Capture the cell that displays the provided text and extract its (X, Y) central coordinate. 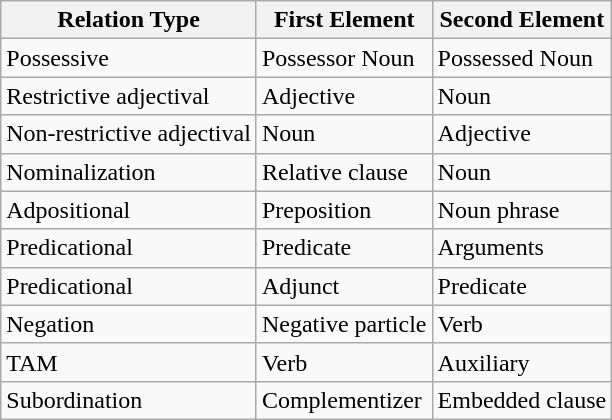
Adpositional (129, 210)
Negative particle (344, 324)
Restrictive adjectival (129, 96)
Arguments (522, 248)
Adjunct (344, 286)
Negation (129, 324)
Possessive (129, 58)
Noun phrase (522, 210)
Relative clause (344, 172)
Preposition (344, 210)
Complementizer (344, 400)
Relation Type (129, 20)
Possessed Noun (522, 58)
Subordination (129, 400)
Possessor Noun (344, 58)
Auxiliary (522, 362)
Non-restrictive adjectival (129, 134)
Second Element (522, 20)
Nominalization (129, 172)
Embedded clause (522, 400)
First Element (344, 20)
TAM (129, 362)
